Locate the cell with the specified text and output its (x, y) center coordinate. 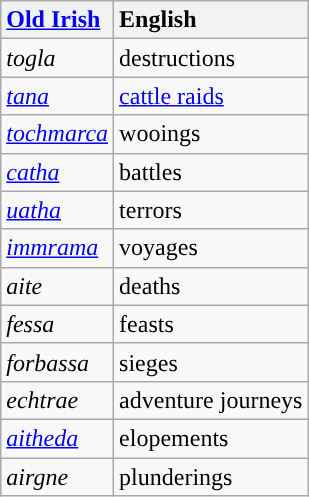
voyages (211, 248)
elopements (211, 438)
tochmarca (58, 134)
uatha (58, 210)
sieges (211, 362)
immrama (58, 248)
wooings (211, 134)
fessa (58, 324)
cattle raids (211, 96)
airgne (58, 477)
forbassa (58, 362)
terrors (211, 210)
adventure journeys (211, 400)
aitheda (58, 438)
feasts (211, 324)
catha (58, 172)
Old Irish (58, 20)
aite (58, 286)
battles (211, 172)
plunderings (211, 477)
deaths (211, 286)
English (211, 20)
echtrae (58, 400)
tana (58, 96)
destructions (211, 58)
togla (58, 58)
